Detect which cell encompasses the target text, then output its (X, Y) center coordinate. 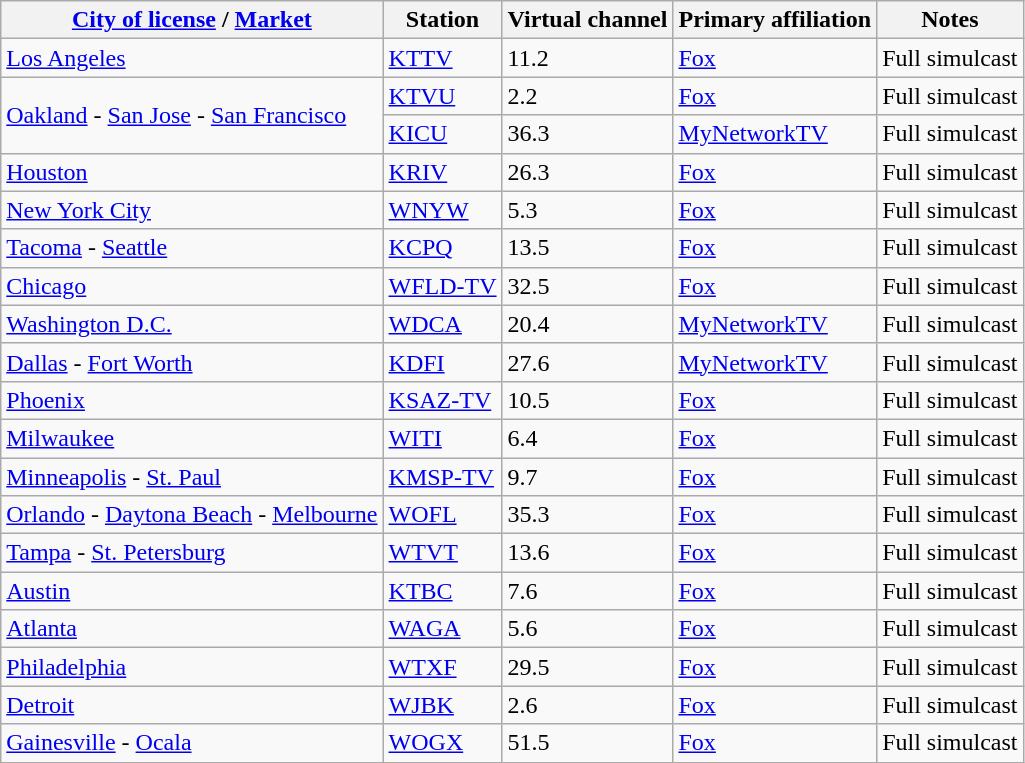
Detroit (192, 705)
KICU (442, 134)
KDFI (442, 362)
WTXF (442, 667)
Notes (950, 20)
10.5 (588, 400)
Primary affiliation (775, 20)
11.2 (588, 58)
Phoenix (192, 400)
20.4 (588, 324)
Chicago (192, 286)
Minneapolis - St. Paul (192, 477)
5.3 (588, 210)
13.6 (588, 553)
Washington D.C. (192, 324)
27.6 (588, 362)
32.5 (588, 286)
2.6 (588, 705)
2.2 (588, 96)
Philadelphia (192, 667)
6.4 (588, 438)
Austin (192, 591)
WITI (442, 438)
WNYW (442, 210)
13.5 (588, 248)
Atlanta (192, 629)
WJBK (442, 705)
Orlando - Daytona Beach - Melbourne (192, 515)
KTVU (442, 96)
WAGA (442, 629)
Station (442, 20)
WOFL (442, 515)
Milwaukee (192, 438)
Virtual channel (588, 20)
KTTV (442, 58)
KRIV (442, 172)
City of license / Market (192, 20)
New York City (192, 210)
Los Angeles (192, 58)
WOGX (442, 743)
Gainesville - Ocala (192, 743)
7.6 (588, 591)
Tacoma - Seattle (192, 248)
Tampa - St. Petersburg (192, 553)
WDCA (442, 324)
WTVT (442, 553)
KCPQ (442, 248)
KSAZ-TV (442, 400)
35.3 (588, 515)
29.5 (588, 667)
WFLD-TV (442, 286)
KMSP-TV (442, 477)
9.7 (588, 477)
Oakland - San Jose - San Francisco (192, 115)
36.3 (588, 134)
5.6 (588, 629)
51.5 (588, 743)
Dallas - Fort Worth (192, 362)
Houston (192, 172)
26.3 (588, 172)
KTBC (442, 591)
